Extract the (x, y) coordinate from the center of the cell holding the provided text.  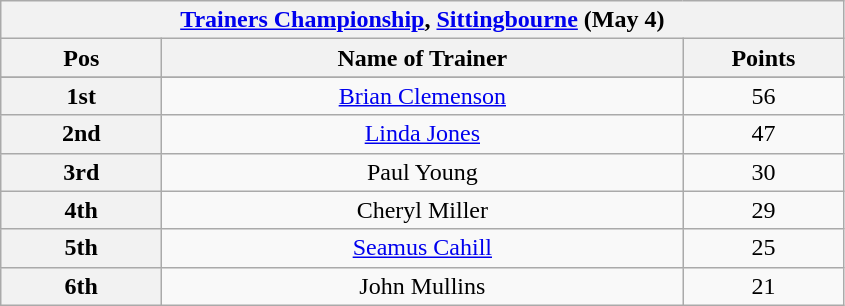
Trainers Championship, Sittingbourne (May 4) (422, 20)
1st (82, 96)
Points (764, 58)
Pos (82, 58)
Brian Clemenson (422, 96)
3rd (82, 172)
21 (764, 286)
5th (82, 248)
25 (764, 248)
6th (82, 286)
Cheryl Miller (422, 210)
29 (764, 210)
Seamus Cahill (422, 248)
Linda Jones (422, 134)
47 (764, 134)
John Mullins (422, 286)
2nd (82, 134)
30 (764, 172)
Paul Young (422, 172)
4th (82, 210)
Name of Trainer (422, 58)
56 (764, 96)
